Locate the cell with the specified text and output its (x, y) center coordinate. 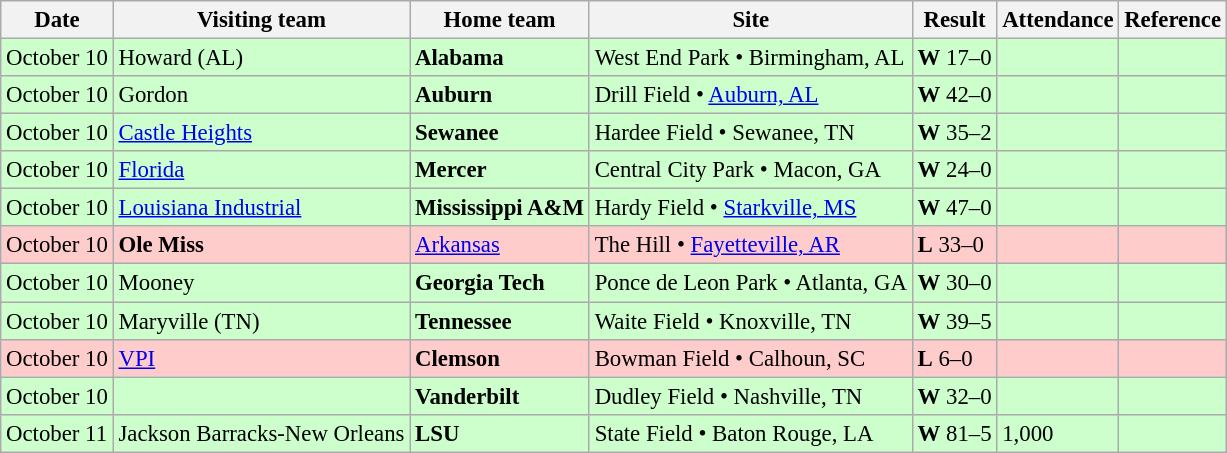
VPI (262, 358)
Arkansas (500, 245)
W 35–2 (954, 133)
Waite Field • Knoxville, TN (750, 321)
The Hill • Fayetteville, AR (750, 245)
Alabama (500, 58)
Result (954, 20)
Gordon (262, 95)
Castle Heights (262, 133)
Vanderbilt (500, 396)
Date (57, 20)
W 42–0 (954, 95)
W 39–5 (954, 321)
Mooney (262, 283)
Howard (AL) (262, 58)
Mercer (500, 170)
Home team (500, 20)
W 24–0 (954, 170)
Hardy Field • Starkville, MS (750, 208)
State Field • Baton Rouge, LA (750, 433)
Dudley Field • Nashville, TN (750, 396)
Visiting team (262, 20)
October 11 (57, 433)
Clemson (500, 358)
1,000 (1058, 433)
Florida (262, 170)
W 81–5 (954, 433)
Sewanee (500, 133)
W 32–0 (954, 396)
Maryville (TN) (262, 321)
LSU (500, 433)
Tennessee (500, 321)
Ponce de Leon Park • Atlanta, GA (750, 283)
Bowman Field • Calhoun, SC (750, 358)
Drill Field • Auburn, AL (750, 95)
Attendance (1058, 20)
Hardee Field • Sewanee, TN (750, 133)
Georgia Tech (500, 283)
W 47–0 (954, 208)
Jackson Barracks-New Orleans (262, 433)
Reference (1173, 20)
W 17–0 (954, 58)
Central City Park • Macon, GA (750, 170)
Mississippi A&M (500, 208)
West End Park • Birmingham, AL (750, 58)
W 30–0 (954, 283)
Ole Miss (262, 245)
Auburn (500, 95)
Site (750, 20)
L 6–0 (954, 358)
Louisiana Industrial (262, 208)
L 33–0 (954, 245)
